Find where the given text appears and provide that cell's center as [x, y] coordinate. 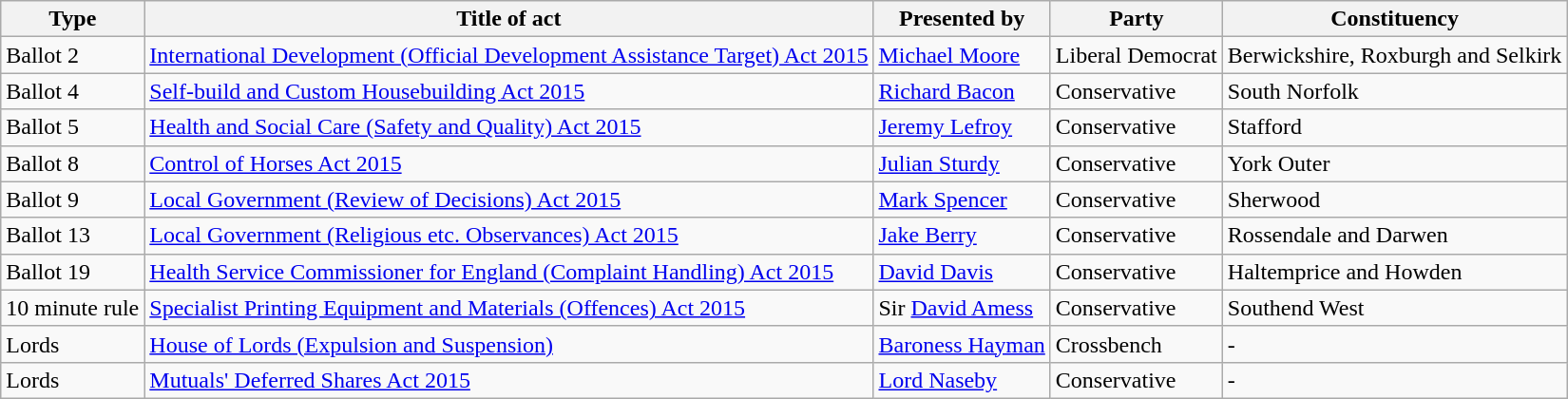
Sir David Amess [962, 308]
Stafford [1395, 127]
South Norfolk [1395, 91]
Jeremy Lefroy [962, 127]
Richard Bacon [962, 91]
Local Government (Review of Decisions) Act 2015 [509, 199]
Self-build and Custom Housebuilding Act 2015 [509, 91]
Ballot 9 [72, 199]
Mutuals' Deferred Shares Act 2015 [509, 380]
Crossbench [1137, 344]
Lord Naseby [962, 380]
Title of act [509, 19]
Liberal Democrat [1137, 55]
Type [72, 19]
Control of Horses Act 2015 [509, 163]
10 minute rule [72, 308]
York Outer [1395, 163]
Specialist Printing Equipment and Materials (Offences) Act 2015 [509, 308]
Julian Sturdy [962, 163]
Ballot 13 [72, 236]
Mark Spencer [962, 199]
Michael Moore [962, 55]
Presented by [962, 19]
Local Government (Religious etc. Observances) Act 2015 [509, 236]
Ballot 4 [72, 91]
Ballot 2 [72, 55]
Southend West [1395, 308]
Health Service Commissioner for England (Complaint Handling) Act 2015 [509, 272]
Baroness Hayman [962, 344]
Rossendale and Darwen [1395, 236]
Constituency [1395, 19]
David Davis [962, 272]
Jake Berry [962, 236]
Sherwood [1395, 199]
Ballot 8 [72, 163]
Party [1137, 19]
Ballot 19 [72, 272]
Ballot 5 [72, 127]
International Development (Official Development Assistance Target) Act 2015 [509, 55]
Health and Social Care (Safety and Quality) Act 2015 [509, 127]
Haltemprice and Howden [1395, 272]
Berwickshire, Roxburgh and Selkirk [1395, 55]
House of Lords (Expulsion and Suspension) [509, 344]
